Return [x, y] of the center of cell containing provided text 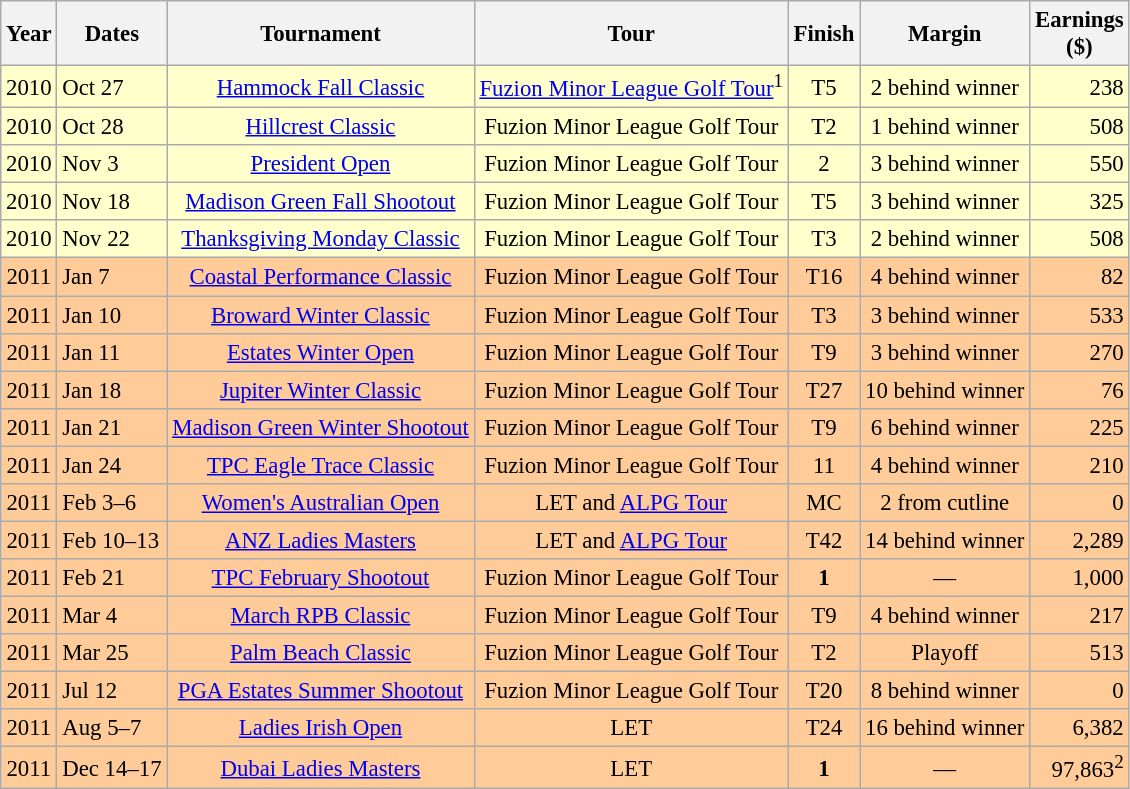
Jan 11 [112, 352]
Tournament [320, 34]
76 [1080, 390]
Oct 28 [112, 127]
Playoff [945, 653]
2 from cutline [945, 503]
Hillcrest Classic [320, 127]
Nov 3 [112, 164]
Oct 27 [112, 87]
Jan 24 [112, 465]
Nov 22 [112, 239]
Jan 7 [112, 277]
T16 [824, 277]
T27 [824, 390]
1,000 [1080, 578]
Mar 25 [112, 653]
16 behind winner [945, 728]
Madison Green Fall Shootout [320, 202]
513 [1080, 653]
Madison Green Winter Shootout [320, 427]
Ladies Irish Open [320, 728]
PGA Estates Summer Shootout [320, 691]
MC [824, 503]
225 [1080, 427]
Dubai Ladies Masters [320, 768]
1 behind winner [945, 127]
TPC Eagle Trace Classic [320, 465]
Jul 12 [112, 691]
T20 [824, 691]
8 behind winner [945, 691]
T42 [824, 540]
550 [1080, 164]
Finish [824, 34]
Nov 18 [112, 202]
Broward Winter Classic [320, 315]
6 behind winner [945, 427]
210 [1080, 465]
217 [1080, 615]
Feb 21 [112, 578]
ANZ Ladies Masters [320, 540]
Hammock Fall Classic [320, 87]
10 behind winner [945, 390]
Dates [112, 34]
11 [824, 465]
Earnings($) [1080, 34]
Jupiter Winter Classic [320, 390]
Coastal Performance Classic [320, 277]
533 [1080, 315]
Estates Winter Open [320, 352]
2,289 [1080, 540]
Palm Beach Classic [320, 653]
TPC February Shootout [320, 578]
270 [1080, 352]
Tour [631, 34]
97,8632 [1080, 768]
82 [1080, 277]
6,382 [1080, 728]
Feb 10–13 [112, 540]
Fuzion Minor League Golf Tour1 [631, 87]
Margin [945, 34]
Year [29, 34]
238 [1080, 87]
Feb 3–6 [112, 503]
T24 [824, 728]
March RPB Classic [320, 615]
Jan 18 [112, 390]
325 [1080, 202]
Thanksgiving Monday Classic [320, 239]
Dec 14–17 [112, 768]
Women's Australian Open [320, 503]
2 [824, 164]
Mar 4 [112, 615]
Aug 5–7 [112, 728]
President Open [320, 164]
Jan 21 [112, 427]
14 behind winner [945, 540]
Jan 10 [112, 315]
